Determine the [X, Y] coordinate at the center of the cell enclosing the given text.  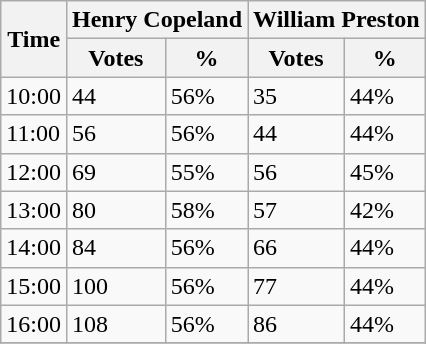
35 [296, 96]
12:00 [34, 172]
69 [116, 172]
57 [296, 210]
11:00 [34, 134]
16:00 [34, 324]
42% [384, 210]
55% [206, 172]
Time [34, 39]
86 [296, 324]
80 [116, 210]
10:00 [34, 96]
15:00 [34, 286]
45% [384, 172]
13:00 [34, 210]
84 [116, 248]
108 [116, 324]
Henry Copeland [156, 20]
58% [206, 210]
14:00 [34, 248]
100 [116, 286]
William Preston [337, 20]
66 [296, 248]
77 [296, 286]
